Return the [x, y] coordinate for the center point of the cell that contains the specified text.  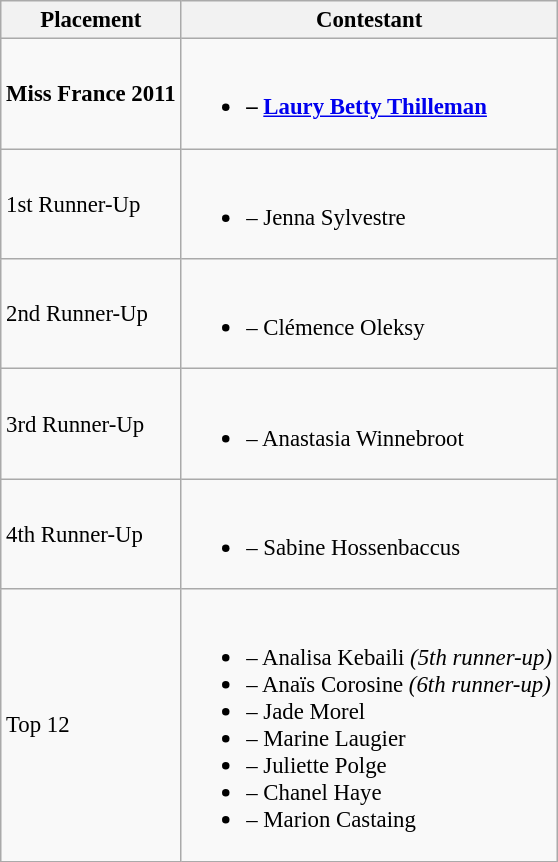
– Clémence Oleksy [369, 314]
– Analisa Kebaili (5th runner-up) – Anaïs Corosine (6th runner-up) – Jade Morel – Marine Laugier – Juliette Polge – Chanel Haye – Marion Castaing [369, 725]
– Laury Betty Thilleman [369, 94]
1st Runner-Up [91, 204]
– Sabine Hossenbaccus [369, 534]
Placement [91, 20]
Contestant [369, 20]
– Jenna Sylvestre [369, 204]
4th Runner-Up [91, 534]
Miss France 2011 [91, 94]
2nd Runner-Up [91, 314]
– Anastasia Winnebroot [369, 424]
3rd Runner-Up [91, 424]
Top 12 [91, 725]
